Determine the (x, y) coordinate at the center of the cell enclosing the given text.  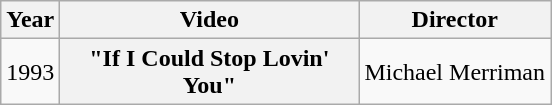
1993 (30, 72)
Michael Merriman (455, 72)
"If I Could Stop Lovin' You" (210, 72)
Year (30, 20)
Video (210, 20)
Director (455, 20)
